Determine the (x, y) coordinate at the center of the cell enclosing the given text.  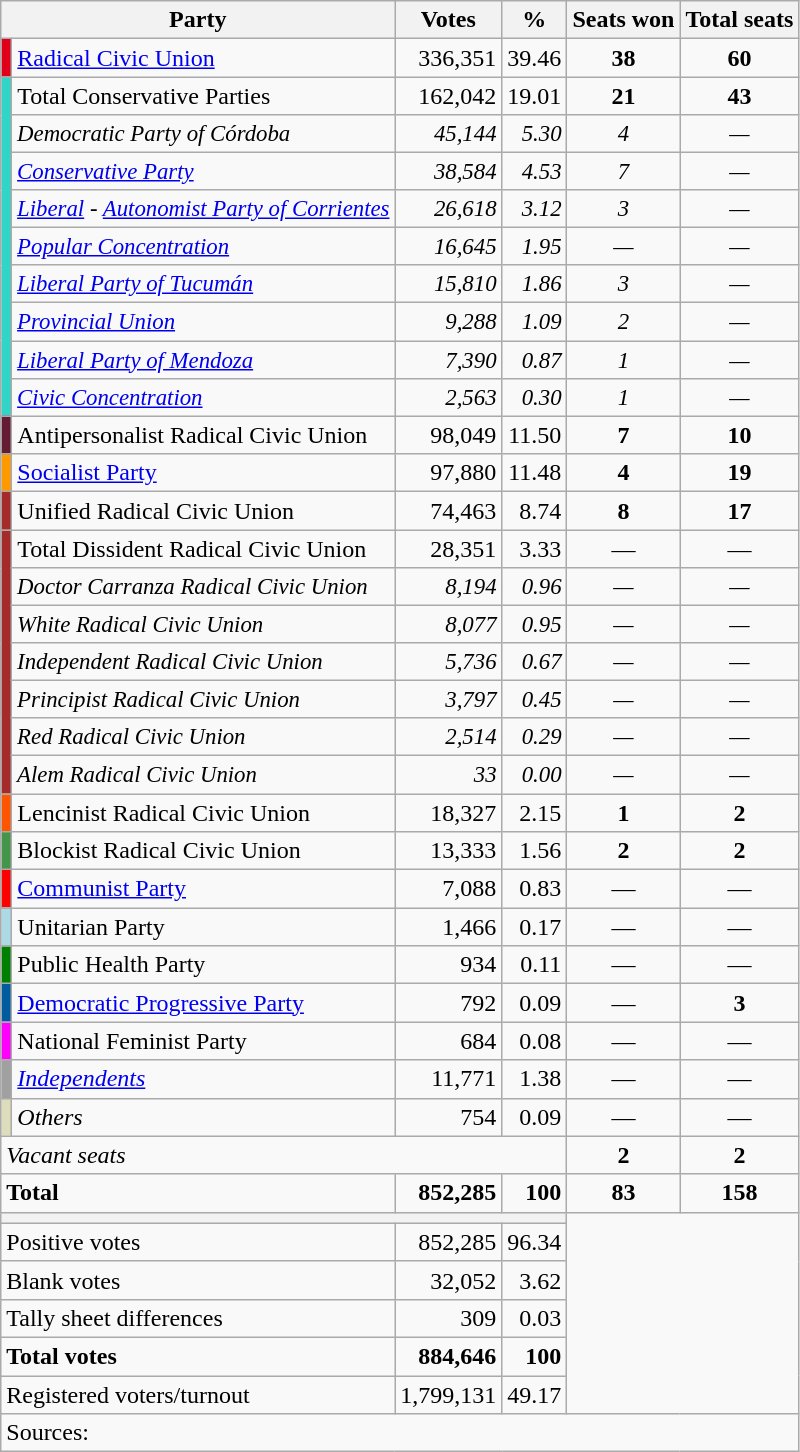
11.48 (534, 473)
754 (448, 1117)
Blank votes (198, 1280)
Red Radical Civic Union (204, 737)
4.53 (534, 172)
Party (198, 20)
8,077 (448, 625)
97,880 (448, 473)
Tally sheet differences (198, 1318)
60 (740, 58)
0.29 (534, 737)
3.33 (534, 549)
3.12 (534, 209)
Antipersonalist Radical Civic Union (204, 435)
0.30 (534, 397)
83 (624, 1193)
336,351 (448, 58)
Independent Radical Civic Union (204, 662)
15,810 (448, 284)
1.95 (534, 247)
3,797 (448, 700)
934 (448, 965)
Radical Civic Union (204, 58)
0.11 (534, 965)
% (534, 20)
17 (740, 511)
Democratic Party of Córdoba (204, 134)
792 (448, 1003)
8.74 (534, 511)
21 (624, 96)
0.08 (534, 1041)
2,563 (448, 397)
74,463 (448, 511)
96.34 (534, 1242)
1.86 (534, 284)
Positive votes (198, 1242)
8 (624, 511)
43 (740, 96)
2.15 (534, 813)
33 (448, 775)
10 (740, 435)
1,466 (448, 927)
Conservative Party (204, 172)
5,736 (448, 662)
Provincial Union (204, 322)
158 (740, 1193)
0.87 (534, 359)
0.83 (534, 889)
Alem Radical Civic Union (204, 775)
16,645 (448, 247)
Liberal Party of Mendoza (204, 359)
38 (624, 58)
Principist Radical Civic Union (204, 700)
0.45 (534, 700)
39.46 (534, 58)
Socialist Party (204, 473)
Public Health Party (204, 965)
884,646 (448, 1356)
8,194 (448, 587)
49.17 (534, 1395)
28,351 (448, 549)
0.95 (534, 625)
Total votes (198, 1356)
National Feminist Party (204, 1041)
Total seats (740, 20)
Total Dissident Radical Civic Union (204, 549)
0.03 (534, 1318)
19.01 (534, 96)
Total Conservative Parties (204, 96)
Others (204, 1117)
Liberal - Autonomist Party of Corrientes (204, 209)
White Radical Civic Union (204, 625)
11,771 (448, 1079)
0.00 (534, 775)
0.17 (534, 927)
Total (198, 1193)
Popular Concentration (204, 247)
1,799,131 (448, 1395)
7,390 (448, 359)
Vacant seats (284, 1155)
Democratic Progressive Party (204, 1003)
98,049 (448, 435)
Lencinist Radical Civic Union (204, 813)
9,288 (448, 322)
Blockist Radical Civic Union (204, 851)
Doctor Carranza Radical Civic Union (204, 587)
1.38 (534, 1079)
3.62 (534, 1280)
5.30 (534, 134)
13,333 (448, 851)
309 (448, 1318)
Seats won (624, 20)
Unitarian Party (204, 927)
162,042 (448, 96)
Unified Radical Civic Union (204, 511)
18,327 (448, 813)
38,584 (448, 172)
1.09 (534, 322)
19 (740, 473)
Communist Party (204, 889)
Votes (448, 20)
2,514 (448, 737)
Civic Concentration (204, 397)
Independents (204, 1079)
Registered voters/turnout (198, 1395)
45,144 (448, 134)
0.96 (534, 587)
26,618 (448, 209)
684 (448, 1041)
1.56 (534, 851)
Liberal Party of Tucumán (204, 284)
7,088 (448, 889)
11.50 (534, 435)
0.67 (534, 662)
32,052 (448, 1280)
Sources: (400, 1433)
